Scan for the cell matching the given text and deliver its (x, y) coordinate at center. 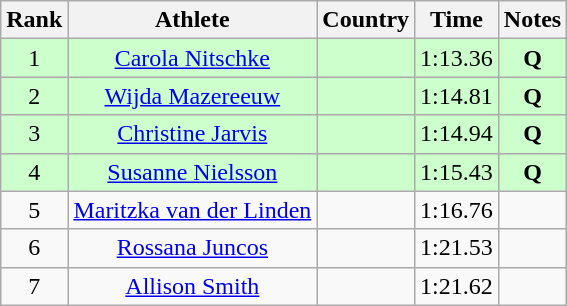
7 (34, 286)
Allison Smith (192, 286)
Athlete (192, 20)
Wijda Mazereeuw (192, 96)
Rossana Juncos (192, 248)
1:16.76 (457, 210)
Susanne Nielsson (192, 172)
Carola Nitschke (192, 58)
6 (34, 248)
Maritzka van der Linden (192, 210)
1 (34, 58)
1:14.94 (457, 134)
3 (34, 134)
1:15.43 (457, 172)
1:21.53 (457, 248)
4 (34, 172)
5 (34, 210)
Country (366, 20)
Christine Jarvis (192, 134)
1:13.36 (457, 58)
1:21.62 (457, 286)
2 (34, 96)
Notes (532, 20)
Time (457, 20)
1:14.81 (457, 96)
Rank (34, 20)
